Search for the cell housing the specified text and yield its [X, Y] center coordinate. 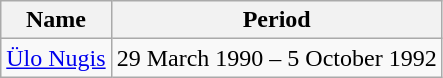
29 March 1990 – 5 October 1992 [276, 58]
Period [276, 20]
Name [56, 20]
Ülo Nugis [56, 58]
